From the cell containing the given text, extract its center point as [x, y] coordinate. 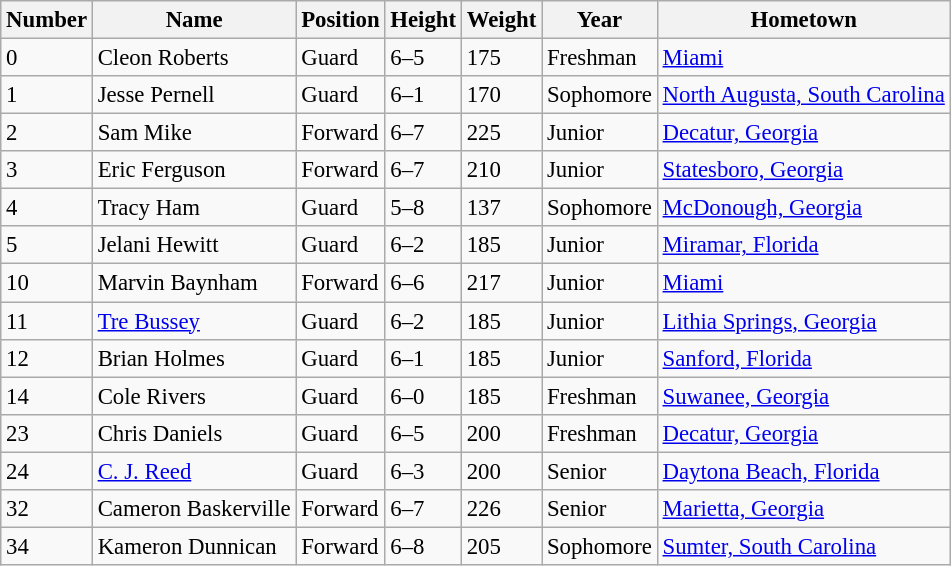
137 [501, 208]
5–8 [423, 208]
Sumter, South Carolina [804, 546]
Brian Holmes [194, 358]
Hometown [804, 20]
Kameron Dunnican [194, 546]
Jelani Hewitt [194, 245]
1 [47, 95]
Marietta, Georgia [804, 509]
North Augusta, South Carolina [804, 95]
10 [47, 283]
McDonough, Georgia [804, 208]
170 [501, 95]
C. J. Reed [194, 471]
14 [47, 396]
2 [47, 133]
217 [501, 283]
Cleon Roberts [194, 58]
Cole Rivers [194, 396]
0 [47, 58]
Lithia Springs, Georgia [804, 321]
Year [600, 20]
225 [501, 133]
32 [47, 509]
Tre Bussey [194, 321]
6–8 [423, 546]
4 [47, 208]
Tracy Ham [194, 208]
24 [47, 471]
3 [47, 170]
Position [340, 20]
12 [47, 358]
Miramar, Florida [804, 245]
226 [501, 509]
6–6 [423, 283]
Sam Mike [194, 133]
6–3 [423, 471]
Marvin Baynham [194, 283]
11 [47, 321]
210 [501, 170]
Height [423, 20]
205 [501, 546]
175 [501, 58]
Statesboro, Georgia [804, 170]
5 [47, 245]
23 [47, 433]
Weight [501, 20]
Sanford, Florida [804, 358]
Daytona Beach, Florida [804, 471]
Suwanee, Georgia [804, 396]
Chris Daniels [194, 433]
34 [47, 546]
Eric Ferguson [194, 170]
6–0 [423, 396]
Name [194, 20]
Number [47, 20]
Cameron Baskerville [194, 509]
Jesse Pernell [194, 95]
